Identify which cell holds the provided text, then report its (X, Y) central coordinate. 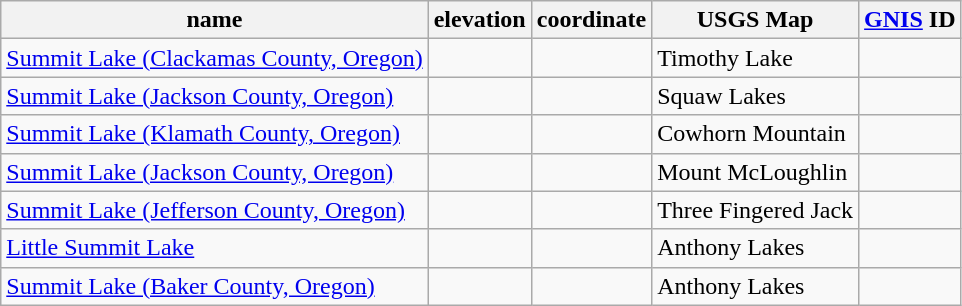
Summit Lake (Jefferson County, Oregon) (214, 210)
name (214, 20)
Timothy Lake (756, 58)
Little Summit Lake (214, 248)
Squaw Lakes (756, 96)
coordinate (591, 20)
Three Fingered Jack (756, 210)
USGS Map (756, 20)
Summit Lake (Klamath County, Oregon) (214, 134)
GNIS ID (910, 20)
Summit Lake (Baker County, Oregon) (214, 286)
elevation (480, 20)
Summit Lake (Clackamas County, Oregon) (214, 58)
Mount McLoughlin (756, 172)
Cowhorn Mountain (756, 134)
